Capture the cell that displays the provided text and extract its [x, y] central coordinate. 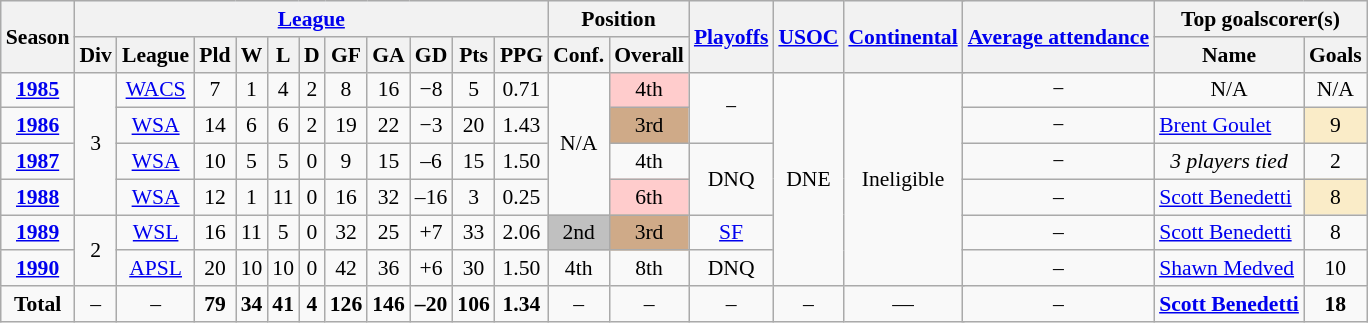
GF [346, 55]
W [252, 55]
SF [731, 233]
36 [388, 269]
Name [1229, 55]
Shawn Medved [1229, 269]
0.25 [522, 197]
79 [214, 304]
Top goalscorer(s) [1260, 19]
33 [474, 233]
Pts [474, 55]
18 [1336, 304]
19 [346, 126]
34 [252, 304]
PPG [522, 55]
1989 [38, 233]
−3 [432, 126]
Average attendance [1058, 36]
2nd [578, 233]
Brent Goulet [1229, 126]
Div [96, 55]
+7 [432, 233]
30 [474, 269]
GA [388, 55]
Position [618, 19]
22 [388, 126]
Total [38, 304]
WSL [156, 233]
L [283, 55]
Pld [214, 55]
14 [214, 126]
12 [214, 197]
0.71 [522, 90]
APSL [156, 269]
146 [388, 304]
Goals [1336, 55]
DNE [808, 179]
USOC [808, 36]
D [312, 55]
WACS [156, 90]
42 [346, 269]
41 [283, 304]
+6 [432, 269]
–16 [432, 197]
1987 [38, 162]
126 [346, 304]
Playoffs [731, 36]
1985 [38, 90]
7 [214, 90]
GD [432, 55]
Overall [649, 55]
2.06 [522, 233]
1986 [38, 126]
Conf. [578, 55]
1.34 [522, 304]
Season [38, 36]
–6 [432, 162]
–20 [432, 304]
Continental [902, 36]
8th [649, 269]
— [902, 304]
1.43 [522, 126]
106 [474, 304]
−8 [432, 90]
1988 [38, 197]
25 [388, 233]
1990 [38, 269]
3 players tied [1229, 162]
Ineligible [902, 179]
6th [649, 197]
